Capture the cell that displays the provided text and extract its [X, Y] central coordinate. 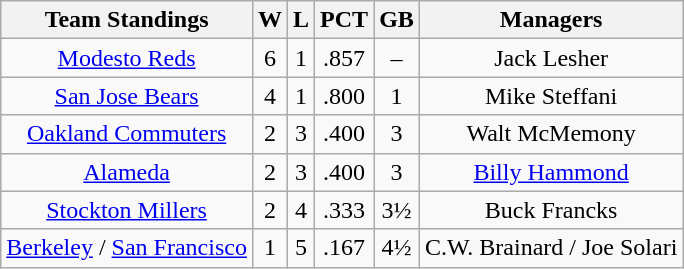
Walt McMemony [550, 134]
Oakland Commuters [127, 134]
Stockton Millers [127, 210]
Berkeley / San Francisco [127, 248]
Modesto Reds [127, 58]
3½ [397, 210]
5 [300, 248]
Managers [550, 20]
Buck Francks [550, 210]
.857 [344, 58]
.333 [344, 210]
4½ [397, 248]
Billy Hammond [550, 172]
W [270, 20]
C.W. Brainard / Joe Solari [550, 248]
San Jose Bears [127, 96]
.167 [344, 248]
Mike Steffani [550, 96]
Jack Lesher [550, 58]
PCT [344, 20]
GB [397, 20]
Alameda [127, 172]
6 [270, 58]
.800 [344, 96]
– [397, 58]
Team Standings [127, 20]
L [300, 20]
